Determine the (X, Y) coordinate at the center of the cell enclosing the given text.  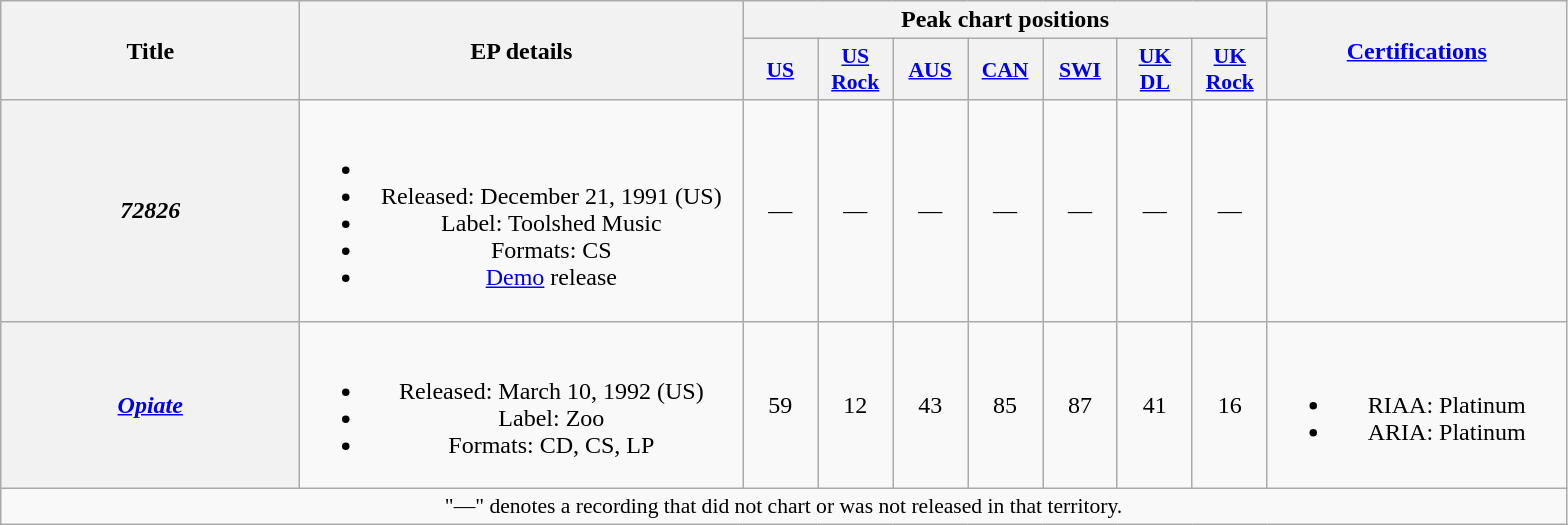
Released: December 21, 1991 (US)Label: Toolshed MusicFormats: CSDemo release (522, 210)
EP details (522, 50)
87 (1080, 404)
CAN (1006, 70)
12 (856, 404)
72826 (150, 210)
Title (150, 50)
Released: March 10, 1992 (US)Label: ZooFormats: CD, CS, LP (522, 404)
41 (1154, 404)
59 (780, 404)
USRock (856, 70)
UKDL (1154, 70)
85 (1006, 404)
SWI (1080, 70)
43 (930, 404)
UKRock (1230, 70)
US (780, 70)
AUS (930, 70)
RIAA: PlatinumARIA: Platinum (1416, 404)
Peak chart positions (1005, 20)
16 (1230, 404)
Certifications (1416, 50)
Opiate (150, 404)
"—" denotes a recording that did not chart or was not released in that territory. (784, 506)
